Pinpoint the cell where the given text exists, returning its [x, y] midpoint coordinate. 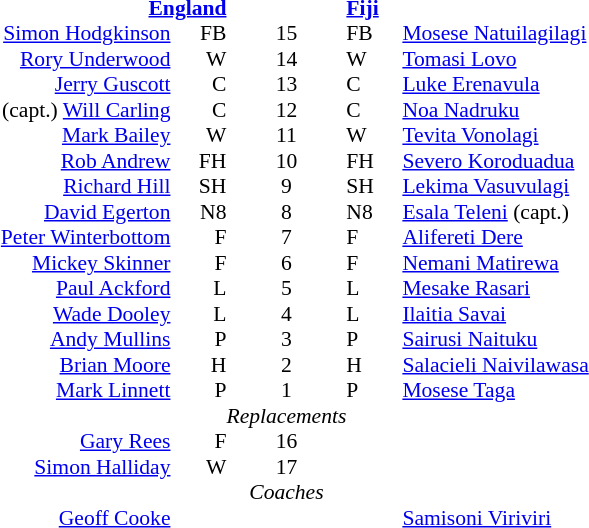
5 [286, 289]
14 [286, 59]
6 [286, 263]
Replacements [286, 416]
3 [286, 339]
10 [286, 161]
9 [286, 187]
13 [286, 85]
11 [286, 135]
2 [286, 365]
7 [286, 237]
16 [286, 441]
8 [286, 212]
4 [286, 314]
Coaches [286, 493]
15 [286, 33]
12 [286, 110]
1 [286, 391]
17 [286, 467]
